Determine the (x, y) coordinate at the center of the cell enclosing the given text.  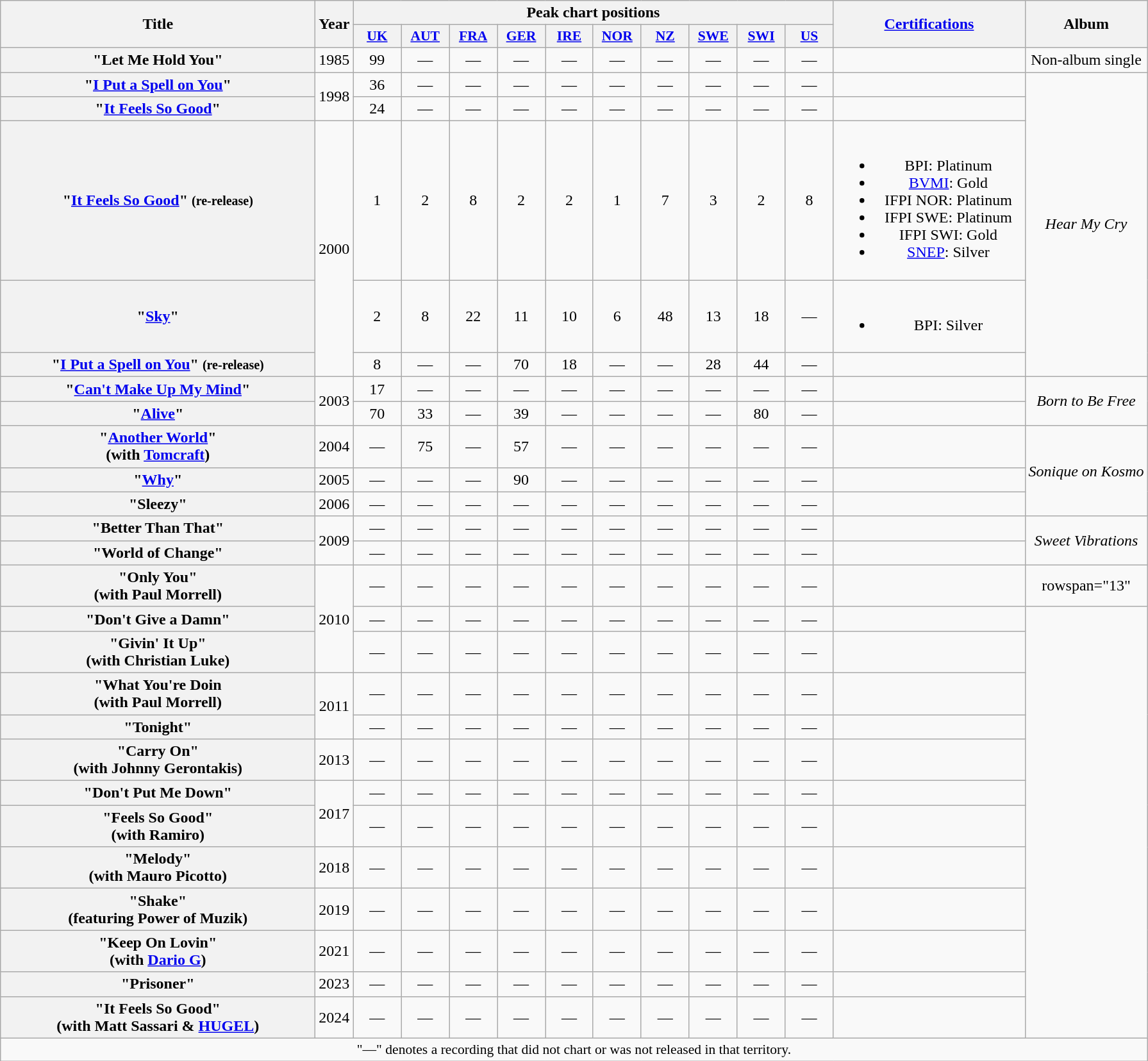
90 (522, 480)
99 (377, 60)
NZ (665, 37)
48 (665, 317)
NOR (617, 37)
BPI: Silver (929, 317)
39 (522, 414)
1998 (335, 96)
"Don't Put Me Down" (158, 793)
"Can't Make Up My Mind" (158, 389)
2021 (335, 951)
33 (426, 414)
7 (665, 201)
"Sky" (158, 317)
Peak chart positions (594, 13)
24 (377, 109)
2003 (335, 401)
"I Put a Spell on You" (158, 84)
AUT (426, 37)
22 (473, 317)
SWE (713, 37)
"Melody"(with Mauro Picotto) (158, 868)
Title (158, 24)
rowspan="13" (1086, 586)
"It Feels So Good"(with Matt Sassari & HUGEL) (158, 1017)
36 (377, 84)
Sweet Vibrations (1086, 540)
"It Feels So Good" (re-release) (158, 201)
44 (761, 365)
"Don't Give a Damn" (158, 619)
IRE (569, 37)
FRA (473, 37)
3 (713, 201)
"Let Me Hold You" (158, 60)
"Why" (158, 480)
"Alive" (158, 414)
57 (522, 446)
"Feels So Good"(with Ramiro) (158, 826)
17 (377, 389)
"Shake"(featuring Power of Muzik) (158, 909)
"Givin' It Up"(with Christian Luke) (158, 651)
"Sleezy" (158, 504)
US (809, 37)
2010 (335, 619)
"—" denotes a recording that did not chart or was not released in that territory. (574, 1049)
Certifications (929, 24)
"Prisoner" (158, 984)
"Keep On Lovin" (with Dario G) (158, 951)
"I Put a Spell on You" (re-release) (158, 365)
80 (761, 414)
2013 (335, 760)
Year (335, 24)
"Another World"(with Tomcraft) (158, 446)
GER (522, 37)
2024 (335, 1017)
1985 (335, 60)
"Carry On"(with Johnny Gerontakis) (158, 760)
2005 (335, 480)
"Better Than That" (158, 528)
Non-album single (1086, 60)
2011 (335, 705)
Sonique on Kosmo (1086, 471)
"What You're Doin(with Paul Morrell) (158, 694)
"It Feels So Good" (158, 109)
"Tonight" (158, 726)
10 (569, 317)
Hear My Cry (1086, 224)
"Only You"(with Paul Morrell) (158, 586)
6 (617, 317)
2019 (335, 909)
2006 (335, 504)
SWI (761, 37)
13 (713, 317)
Born to Be Free (1086, 401)
28 (713, 365)
UK (377, 37)
2017 (335, 814)
2023 (335, 984)
2004 (335, 446)
2009 (335, 540)
"World of Change" (158, 553)
11 (522, 317)
75 (426, 446)
Album (1086, 24)
2018 (335, 868)
2000 (335, 249)
BPI: PlatinumBVMI: GoldIFPI NOR: PlatinumIFPI SWE: PlatinumIFPI SWI: GoldSNEP: Silver (929, 201)
